Locate the cell with the specified text and output its (x, y) center coordinate. 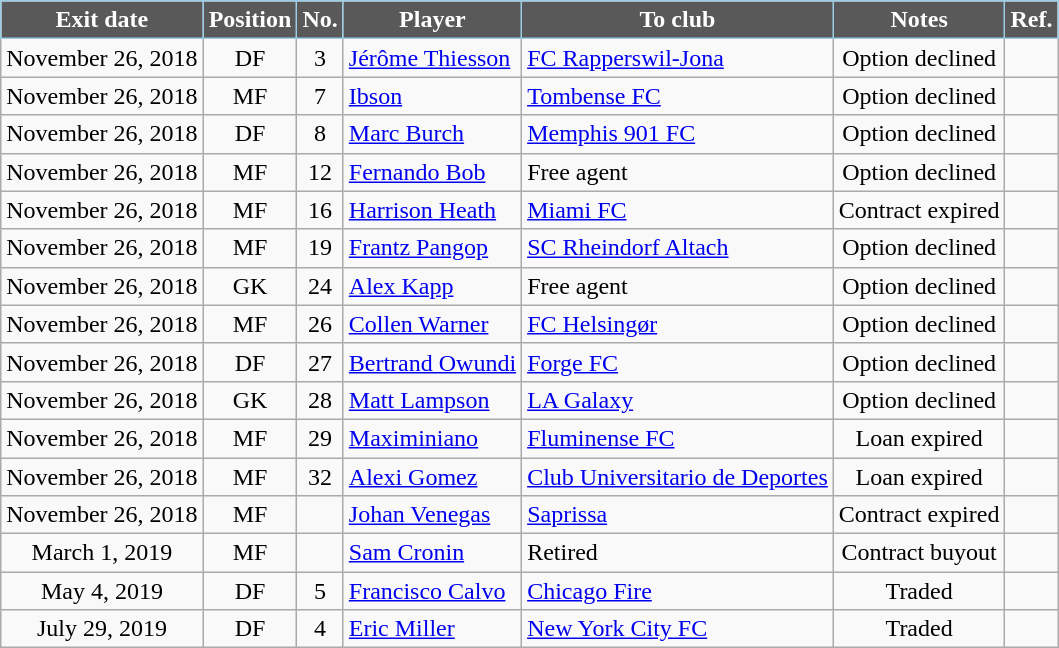
Ref. (1032, 20)
To club (678, 20)
Notes (919, 20)
16 (320, 210)
Jérôme Thiesson (432, 58)
Memphis 901 FC (678, 134)
Sam Cronin (432, 553)
7 (320, 96)
8 (320, 134)
32 (320, 477)
SC Rheindorf Altach (678, 248)
Club Universitario de Deportes (678, 477)
Bertrand Owundi (432, 362)
Collen Warner (432, 324)
No. (320, 20)
Saprissa (678, 515)
28 (320, 400)
FC Rapperswil-Jona (678, 58)
LA Galaxy (678, 400)
Chicago Fire (678, 591)
FC Helsingør (678, 324)
4 (320, 629)
12 (320, 172)
Frantz Pangop (432, 248)
Contract buyout (919, 553)
Position (250, 20)
19 (320, 248)
New York City FC (678, 629)
Matt Lampson (432, 400)
Tombense FC (678, 96)
Retired (678, 553)
Eric Miller (432, 629)
Johan Venegas (432, 515)
Fluminense FC (678, 438)
March 1, 2019 (102, 553)
Player (432, 20)
3 (320, 58)
26 (320, 324)
Marc Burch (432, 134)
Forge FC (678, 362)
Alex Kapp (432, 286)
May 4, 2019 (102, 591)
Ibson (432, 96)
Maximiniano (432, 438)
July 29, 2019 (102, 629)
5 (320, 591)
Miami FC (678, 210)
Francisco Calvo (432, 591)
Fernando Bob (432, 172)
29 (320, 438)
Exit date (102, 20)
24 (320, 286)
Alexi Gomez (432, 477)
Harrison Heath (432, 210)
27 (320, 362)
